Provide the [X, Y] coordinate of the cell's center where the given text is located.  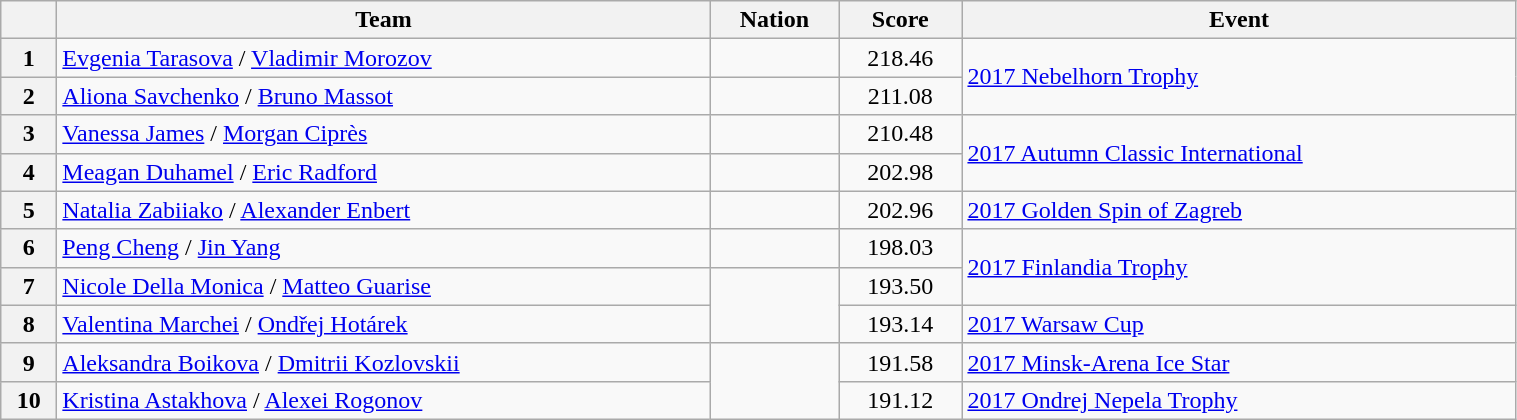
5 [29, 210]
2 [29, 96]
Team [384, 20]
2017 Golden Spin of Zagreb [1239, 210]
Vanessa James / Morgan Ciprès [384, 134]
8 [29, 324]
193.14 [900, 324]
193.50 [900, 286]
Score [900, 20]
2017 Ondrej Nepela Trophy [1239, 400]
Aleksandra Boikova / Dmitrii Kozlovskii [384, 362]
Evgenia Tarasova / Vladimir Morozov [384, 58]
Kristina Astakhova / Alexei Rogonov [384, 400]
1 [29, 58]
198.03 [900, 248]
2017 Nebelhorn Trophy [1239, 77]
6 [29, 248]
2017 Minsk-Arena Ice Star [1239, 362]
2017 Warsaw Cup [1239, 324]
Natalia Zabiiako / Alexander Enbert [384, 210]
191.58 [900, 362]
Meagan Duhamel / Eric Radford [384, 172]
2017 Autumn Classic International [1239, 153]
3 [29, 134]
Nicole Della Monica / Matteo Guarise [384, 286]
202.96 [900, 210]
4 [29, 172]
2017 Finlandia Trophy [1239, 267]
Valentina Marchei / Ondřej Hotárek [384, 324]
211.08 [900, 96]
10 [29, 400]
191.12 [900, 400]
9 [29, 362]
7 [29, 286]
Nation [774, 20]
202.98 [900, 172]
Aliona Savchenko / Bruno Massot [384, 96]
Event [1239, 20]
Peng Cheng / Jin Yang [384, 248]
210.48 [900, 134]
218.46 [900, 58]
